Pinpoint the cell where the given text exists, returning its (X, Y) midpoint coordinate. 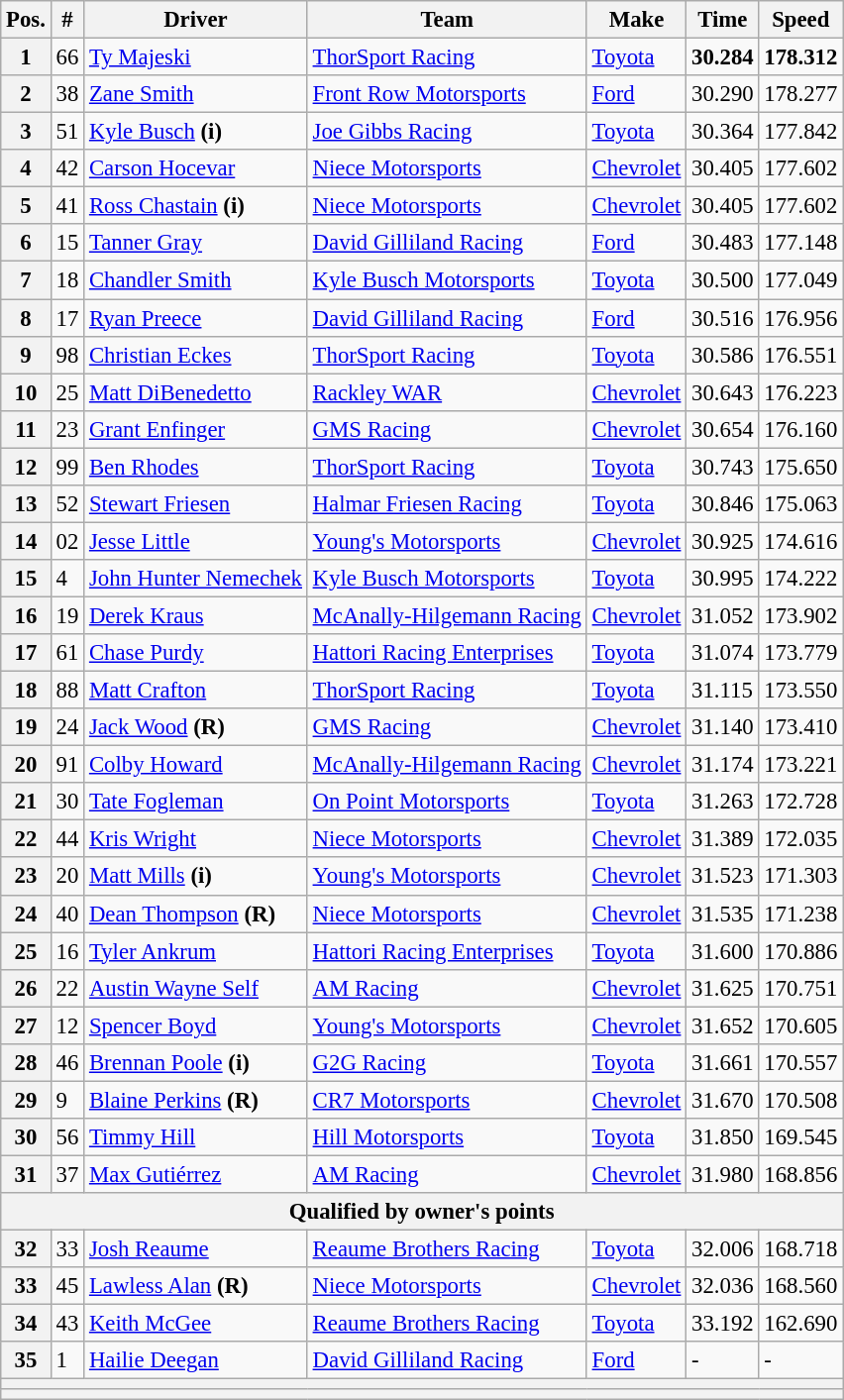
28 (26, 1063)
Keith McGee (196, 1324)
162.690 (800, 1324)
175.650 (800, 467)
26 (26, 988)
Kris Wright (196, 839)
Jack Wood (R) (196, 727)
30.995 (723, 579)
6 (26, 243)
Tanner Gray (196, 243)
30.586 (723, 355)
Joe Gibbs Racing (447, 132)
Hailie Deegan (196, 1360)
Lawless Alan (R) (196, 1286)
Jesse Little (196, 541)
Chase Purdy (196, 653)
38 (67, 94)
174.222 (800, 579)
176.223 (800, 392)
Team (447, 20)
Speed (800, 20)
170.751 (800, 988)
Stewart Friesen (196, 504)
31.174 (723, 765)
13 (26, 504)
5 (26, 206)
Zane Smith (196, 94)
51 (67, 132)
30.284 (723, 57)
14 (26, 541)
45 (67, 1286)
168.560 (800, 1286)
Pos. (26, 20)
Grant Enfinger (196, 429)
Driver (196, 20)
99 (67, 467)
61 (67, 653)
31.661 (723, 1063)
Josh Reaume (196, 1249)
31 (26, 1174)
31.389 (723, 839)
CR7 Motorsports (447, 1100)
177.148 (800, 243)
176.160 (800, 429)
Matt DiBenedetto (196, 392)
33.192 (723, 1324)
Max Gutiérrez (196, 1174)
168.718 (800, 1249)
On Point Motorsports (447, 802)
171.303 (800, 877)
Hill Motorsports (447, 1137)
31.263 (723, 802)
30.925 (723, 541)
Blaine Perkins (R) (196, 1100)
42 (67, 168)
31.600 (723, 951)
2 (26, 94)
27 (26, 1025)
Rackley WAR (447, 392)
176.956 (800, 318)
3 (26, 132)
11 (26, 429)
Tate Fogleman (196, 802)
177.049 (800, 280)
88 (67, 691)
31.652 (723, 1025)
30.516 (723, 318)
168.856 (800, 1174)
Matt Mills (i) (196, 877)
30.846 (723, 504)
173.779 (800, 653)
40 (67, 914)
31.535 (723, 914)
30.654 (723, 429)
175.063 (800, 504)
31.625 (723, 988)
Tyler Ankrum (196, 951)
30.743 (723, 467)
44 (67, 839)
Derek Kraus (196, 615)
Dean Thompson (R) (196, 914)
31.980 (723, 1174)
177.842 (800, 132)
Front Row Motorsports (447, 94)
G2G Racing (447, 1063)
Carson Hocevar (196, 168)
30.290 (723, 94)
Colby Howard (196, 765)
John Hunter Nemechek (196, 579)
Ross Chastain (i) (196, 206)
Qualified by owner's points (422, 1212)
Halmar Friesen Racing (447, 504)
56 (67, 1137)
174.616 (800, 541)
43 (67, 1324)
37 (67, 1174)
176.551 (800, 355)
169.545 (800, 1137)
32.006 (723, 1249)
170.508 (800, 1100)
7 (26, 280)
02 (67, 541)
46 (67, 1063)
41 (67, 206)
10 (26, 392)
178.277 (800, 94)
31.052 (723, 615)
31.140 (723, 727)
172.728 (800, 802)
35 (26, 1360)
178.312 (800, 57)
31.670 (723, 1100)
66 (67, 57)
Ben Rhodes (196, 467)
173.221 (800, 765)
Matt Crafton (196, 691)
98 (67, 355)
170.557 (800, 1063)
30.483 (723, 243)
31.523 (723, 877)
31.850 (723, 1137)
172.035 (800, 839)
21 (26, 802)
Ryan Preece (196, 318)
30.643 (723, 392)
Ty Majeski (196, 57)
52 (67, 504)
34 (26, 1324)
173.410 (800, 727)
31.074 (723, 653)
Brennan Poole (i) (196, 1063)
32.036 (723, 1286)
30.500 (723, 280)
30.364 (723, 132)
Time (723, 20)
173.902 (800, 615)
91 (67, 765)
8 (26, 318)
Austin Wayne Self (196, 988)
29 (26, 1100)
171.238 (800, 914)
Chandler Smith (196, 280)
170.605 (800, 1025)
173.550 (800, 691)
# (67, 20)
170.886 (800, 951)
31.115 (723, 691)
Kyle Busch (i) (196, 132)
Spencer Boyd (196, 1025)
Christian Eckes (196, 355)
Timmy Hill (196, 1137)
Make (636, 20)
32 (26, 1249)
